From the cell containing the given text, extract its center point as (x, y) coordinate. 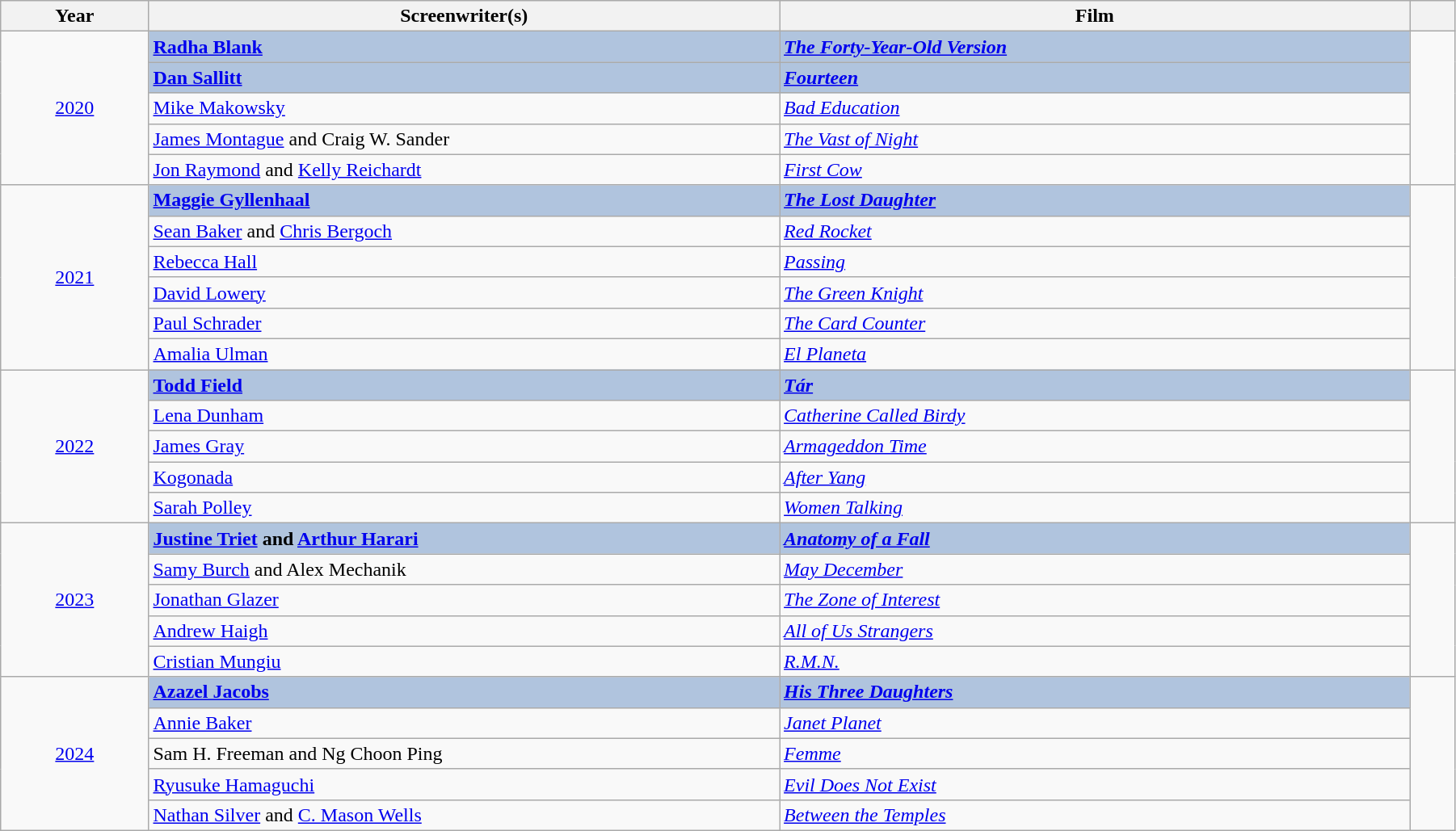
Samy Burch and Alex Mechanik (464, 569)
Red Rocket (1096, 231)
Sam H. Freeman and Ng Choon Ping (464, 753)
The Forty-Year-Old Version (1096, 47)
Justine Triet and Arthur Harari (464, 539)
Passing (1096, 262)
Kogonada (464, 477)
2021 (74, 277)
Andrew Haigh (464, 631)
Amalia Ulman (464, 354)
The Zone of Interest (1096, 600)
James Gray (464, 447)
Tár (1096, 385)
Dan Sallitt (464, 78)
Fourteen (1096, 78)
James Montague and Craig W. Sander (464, 139)
May December (1096, 569)
Femme (1096, 753)
Sean Baker and Chris Bergoch (464, 231)
Todd Field (464, 385)
Paul Schrader (464, 323)
Bad Education (1096, 108)
Anatomy of a Fall (1096, 539)
Jonathan Glazer (464, 600)
Sarah Polley (464, 508)
The Card Counter (1096, 323)
Annie Baker (464, 723)
2023 (74, 600)
Lena Dunham (464, 416)
The Vast of Night (1096, 139)
After Yang (1096, 477)
The Green Knight (1096, 292)
Armageddon Time (1096, 447)
2024 (74, 753)
Screenwriter(s) (464, 16)
El Planeta (1096, 354)
2020 (74, 108)
All of Us Strangers (1096, 631)
R.M.N. (1096, 661)
Year (74, 16)
Maggie Gyllenhaal (464, 200)
2022 (74, 447)
Azazel Jacobs (464, 692)
Evil Does Not Exist (1096, 784)
Cristian Mungiu (464, 661)
Nathan Silver and C. Mason Wells (464, 815)
Janet Planet (1096, 723)
Ryusuke Hamaguchi (464, 784)
Mike Makowsky (464, 108)
First Cow (1096, 170)
Rebecca Hall (464, 262)
Between the Temples (1096, 815)
Catherine Called Birdy (1096, 416)
Women Talking (1096, 508)
David Lowery (464, 292)
Film (1096, 16)
Jon Raymond and Kelly Reichardt (464, 170)
His Three Daughters (1096, 692)
The Lost Daughter (1096, 200)
Radha Blank (464, 47)
